Return [X, Y] of the center of cell containing provided text 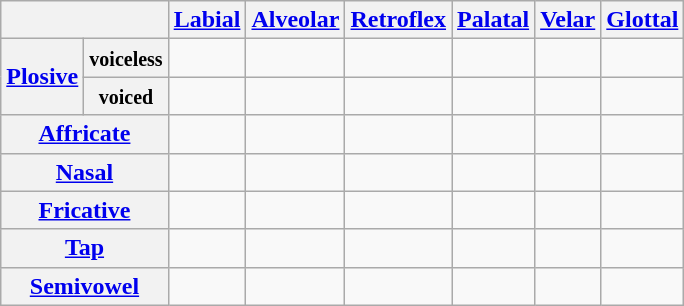
Velar [568, 20]
Glottal [642, 20]
voiceless [126, 58]
Nasal [84, 172]
Alveolar [296, 20]
voiced [126, 96]
Palatal [494, 20]
Labial [207, 20]
Tap [84, 248]
Retroflex [398, 20]
Fricative [84, 210]
Plosive [42, 77]
Semivowel [84, 286]
Affricate [84, 134]
